Capture the cell that displays the provided text and extract its [x, y] central coordinate. 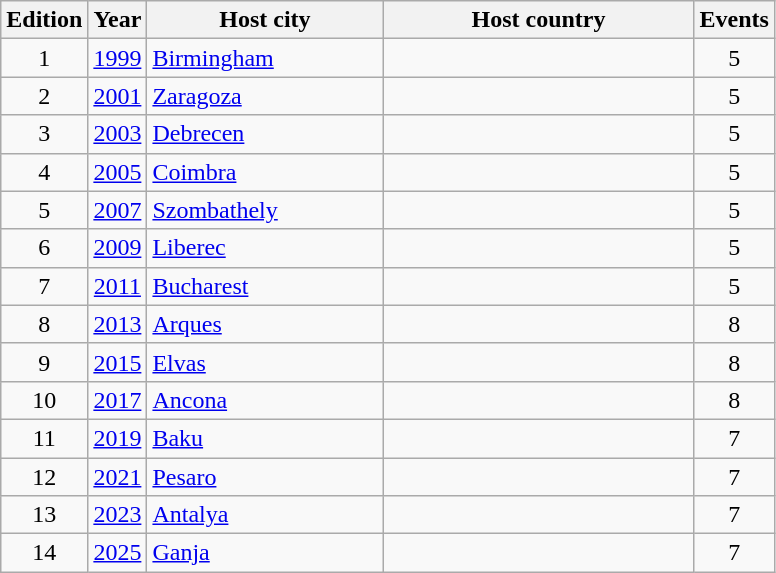
Events [734, 20]
11 [44, 438]
1999 [118, 58]
2005 [118, 172]
2025 [118, 553]
14 [44, 553]
Debrecen [265, 134]
Elvas [265, 362]
2023 [118, 515]
Pesaro [265, 477]
2001 [118, 96]
12 [44, 477]
Birmingham [265, 58]
6 [44, 248]
Edition [44, 20]
Arques [265, 324]
2011 [118, 286]
Zaragoza [265, 96]
2019 [118, 438]
Year [118, 20]
3 [44, 134]
2017 [118, 400]
Antalya [265, 515]
4 [44, 172]
Szombathely [265, 210]
Host country [538, 20]
2007 [118, 210]
2021 [118, 477]
10 [44, 400]
2003 [118, 134]
1 [44, 58]
9 [44, 362]
2013 [118, 324]
13 [44, 515]
Coimbra [265, 172]
Ancona [265, 400]
Ganja [265, 553]
Liberec [265, 248]
Bucharest [265, 286]
Baku [265, 438]
2 [44, 96]
2009 [118, 248]
Host city [265, 20]
2015 [118, 362]
